Find where the given text appears and provide that cell's center as (X, Y) coordinate. 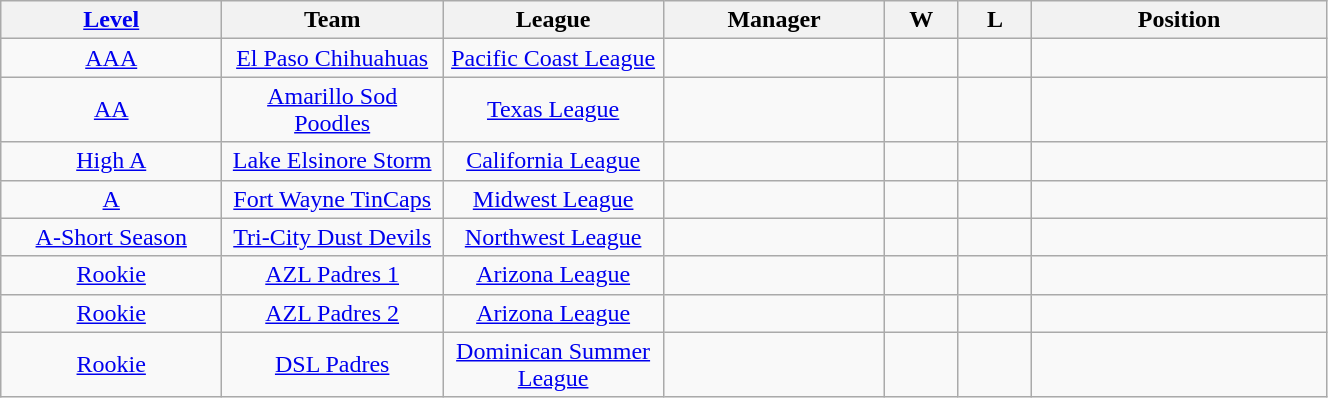
W (922, 20)
Pacific Coast League (554, 58)
DSL Padres (332, 364)
Midwest League (554, 199)
Team (332, 20)
AZL Padres 2 (332, 313)
League (554, 20)
Fort Wayne TinCaps (332, 199)
Northwest League (554, 237)
AA (112, 110)
AAA (112, 58)
Level (112, 20)
A (112, 199)
El Paso Chihuahuas (332, 58)
Lake Elsinore Storm (332, 161)
AZL Padres 1 (332, 275)
Texas League (554, 110)
Dominican Summer League (554, 364)
Position (1180, 20)
Manager (774, 20)
California League (554, 161)
L (995, 20)
Amarillo Sod Poodles (332, 110)
A-Short Season (112, 237)
High A (112, 161)
Tri-City Dust Devils (332, 237)
